For the text-containing cell, return its midpoint in [X, Y] coordinate format. 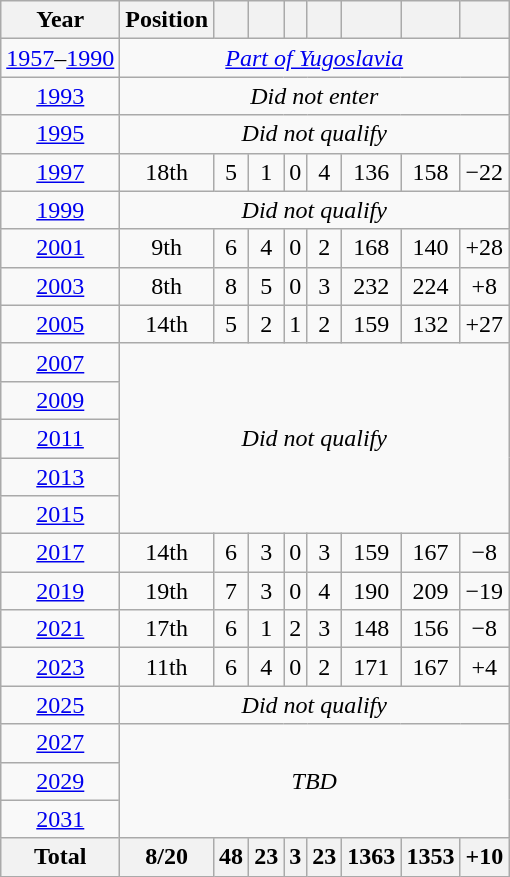
1957–1990 [60, 58]
18th [167, 172]
9th [167, 248]
190 [372, 591]
1999 [60, 210]
132 [430, 324]
209 [430, 591]
2007 [60, 362]
2027 [60, 743]
Did not enter [314, 96]
2001 [60, 248]
Year [60, 20]
19th [167, 591]
−19 [484, 591]
2021 [60, 629]
TBD [314, 781]
136 [372, 172]
168 [372, 248]
7 [232, 591]
2013 [60, 477]
+4 [484, 667]
1995 [60, 134]
+8 [484, 286]
2011 [60, 438]
158 [430, 172]
Total [60, 857]
8/20 [167, 857]
1353 [430, 857]
1997 [60, 172]
1993 [60, 96]
2003 [60, 286]
2023 [60, 667]
2019 [60, 591]
48 [232, 857]
−22 [484, 172]
2017 [60, 553]
+10 [484, 857]
+28 [484, 248]
11th [167, 667]
17th [167, 629]
2029 [60, 781]
+27 [484, 324]
Position [167, 20]
148 [372, 629]
232 [372, 286]
2009 [60, 400]
2031 [60, 819]
8th [167, 286]
140 [430, 248]
224 [430, 286]
2005 [60, 324]
2025 [60, 705]
2015 [60, 515]
Part of Yugoslavia [314, 58]
8 [232, 286]
1363 [372, 857]
171 [372, 667]
156 [430, 629]
